Return (X, Y) of the center of cell containing provided text 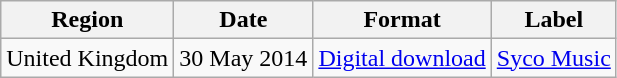
Format (402, 20)
Date (244, 20)
United Kingdom (88, 58)
Digital download (402, 58)
Region (88, 20)
30 May 2014 (244, 58)
Syco Music (554, 58)
Label (554, 20)
